Scan for the cell matching the given text and deliver its (X, Y) coordinate at center. 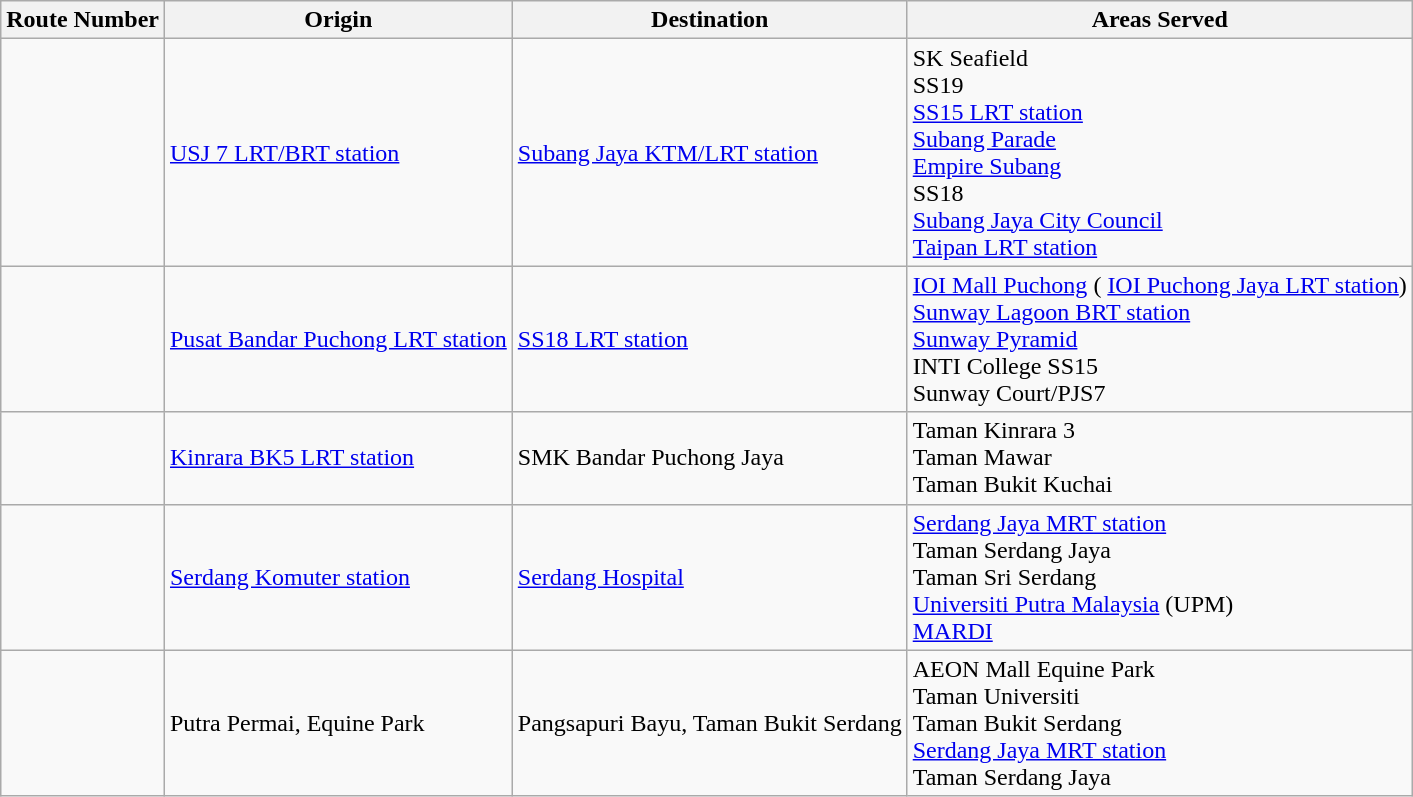
SS18 LRT station (710, 339)
Route Number (83, 20)
Subang Jaya KTM/LRT station (710, 152)
Serdang Komuter station (338, 577)
Areas Served (1160, 20)
Serdang Jaya MRT stationTaman Serdang JayaTaman Sri SerdangUniversiti Putra Malaysia (UPM)MARDI (1160, 577)
Serdang Hospital (710, 577)
Kinrara BK5 LRT station (338, 458)
Pangsapuri Bayu, Taman Bukit Serdang (710, 723)
Destination (710, 20)
Pusat Bandar Puchong LRT station (338, 339)
Taman Kinrara 3Taman MawarTaman Bukit Kuchai (1160, 458)
SK SeafieldSS19 SS15 LRT stationSubang ParadeEmpire SubangSS18Subang Jaya City Council Taipan LRT station (1160, 152)
IOI Mall Puchong ( IOI Puchong Jaya LRT station) Sunway Lagoon BRT stationSunway PyramidINTI College SS15Sunway Court/PJS7 (1160, 339)
Origin (338, 20)
SMK Bandar Puchong Jaya (710, 458)
Putra Permai, Equine Park (338, 723)
AEON Mall Equine ParkTaman UniversitiTaman Bukit Serdang Serdang Jaya MRT stationTaman Serdang Jaya (1160, 723)
USJ 7 LRT/BRT station (338, 152)
